From the cell containing the given text, extract its center point as [X, Y] coordinate. 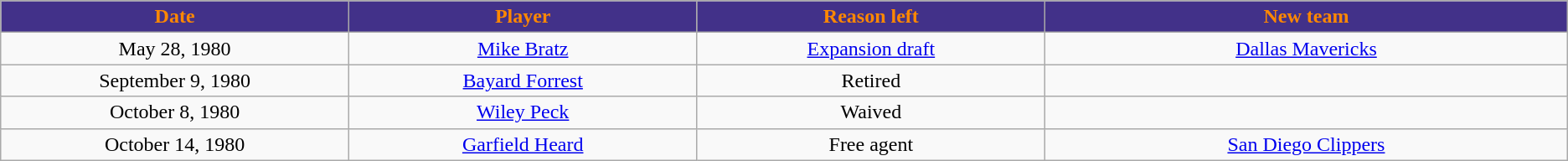
Player [523, 17]
Expansion draft [871, 49]
Waived [871, 112]
May 28, 1980 [175, 49]
Wiley Peck [523, 112]
Reason left [871, 17]
Date [175, 17]
Dallas Mavericks [1307, 49]
Free agent [871, 144]
October 8, 1980 [175, 112]
New team [1307, 17]
Garfield Heard [523, 144]
September 9, 1980 [175, 80]
Mike Bratz [523, 49]
Bayard Forrest [523, 80]
October 14, 1980 [175, 144]
Retired [871, 80]
San Diego Clippers [1307, 144]
